Return the [x, y] coordinate for the center point of the cell that contains the specified text.  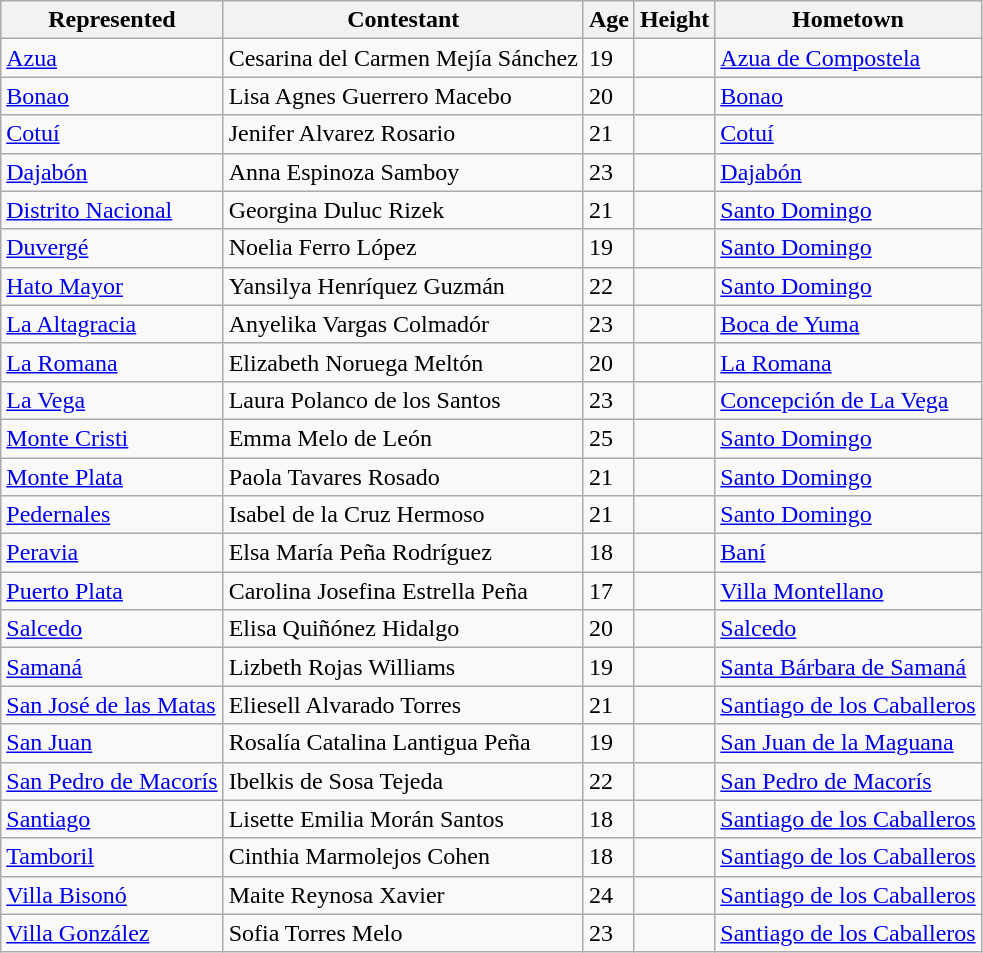
Santa Bárbara de Samaná [848, 667]
Puerto Plata [112, 591]
Distrito Nacional [112, 210]
Laura Polanco de los Santos [403, 400]
Boca de Yuma [848, 324]
Jenifer Alvarez Rosario [403, 134]
Elisa Quiñónez Hidalgo [403, 629]
Height [674, 20]
Monte Plata [112, 477]
Hato Mayor [112, 286]
San Juan de la Maguana [848, 743]
Ibelkis de Sosa Tejeda [403, 781]
Pedernales [112, 515]
Yansilya Henríquez Guzmán [403, 286]
Paola Tavares Rosado [403, 477]
Villa Bisonó [112, 895]
Azua de Compostela [848, 58]
Contestant [403, 20]
Anna Espinoza Samboy [403, 172]
Anyelika Vargas Colmadór [403, 324]
Represented [112, 20]
Rosalía Catalina Lantigua Peña [403, 743]
Elsa María Peña Rodríguez [403, 553]
Elizabeth Noruega Meltón [403, 362]
Georgina Duluc Rizek [403, 210]
Villa Montellano [848, 591]
Lisette Emilia Morán Santos [403, 819]
Concepción de La Vega [848, 400]
Hometown [848, 20]
Cesarina del Carmen Mejía Sánchez [403, 58]
25 [608, 438]
24 [608, 895]
Villa González [112, 933]
Duvergé [112, 248]
Lisa Agnes Guerrero Macebo [403, 96]
La Altagracia [112, 324]
Sofia Torres Melo [403, 933]
Emma Melo de León [403, 438]
Noelia Ferro López [403, 248]
Baní [848, 553]
Lizbeth Rojas Williams [403, 667]
Maite Reynosa Xavier [403, 895]
Cinthia Marmolejos Cohen [403, 857]
Age [608, 20]
San Juan [112, 743]
Carolina Josefina Estrella Peña [403, 591]
Tamboril [112, 857]
17 [608, 591]
Santiago [112, 819]
La Vega [112, 400]
Samaná [112, 667]
Monte Cristi [112, 438]
Azua [112, 58]
Peravia [112, 553]
Eliesell Alvarado Torres [403, 705]
Isabel de la Cruz Hermoso [403, 515]
San José de las Matas [112, 705]
